Search for the cell housing the specified text and yield its [X, Y] center coordinate. 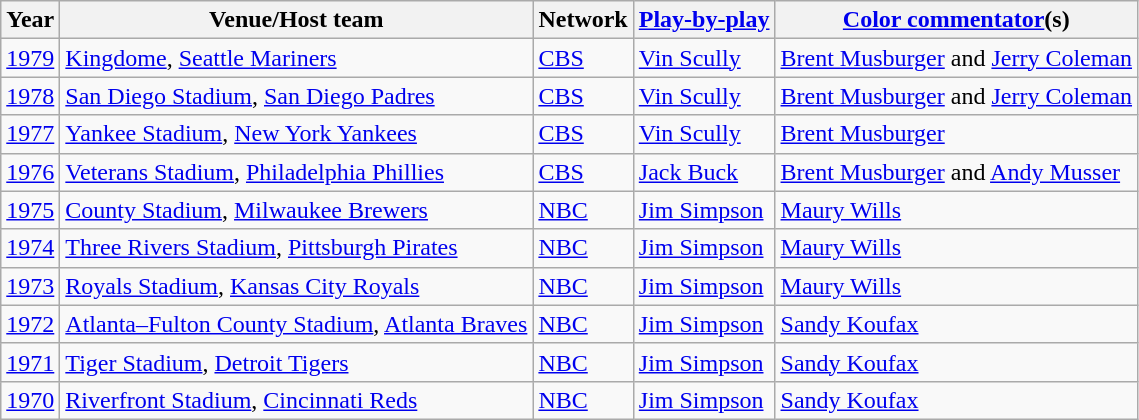
1974 [30, 248]
Atlanta–Fulton County Stadium, Atlanta Braves [296, 324]
1971 [30, 362]
Play-by-play [704, 20]
Color commentator(s) [956, 20]
Network [583, 20]
Royals Stadium, Kansas City Royals [296, 286]
Year [30, 20]
Yankee Stadium, New York Yankees [296, 134]
Brent Musburger and Andy Musser [956, 172]
Riverfront Stadium, Cincinnati Reds [296, 400]
County Stadium, Milwaukee Brewers [296, 210]
Veterans Stadium, Philadelphia Phillies [296, 172]
1973 [30, 286]
1975 [30, 210]
Venue/Host team [296, 20]
Kingdome, Seattle Mariners [296, 58]
1970 [30, 400]
Jack Buck [704, 172]
1978 [30, 96]
1972 [30, 324]
Brent Musburger [956, 134]
San Diego Stadium, San Diego Padres [296, 96]
1977 [30, 134]
1979 [30, 58]
1976 [30, 172]
Tiger Stadium, Detroit Tigers [296, 362]
Three Rivers Stadium, Pittsburgh Pirates [296, 248]
